Pinpoint the cell where the given text exists, returning its [x, y] midpoint coordinate. 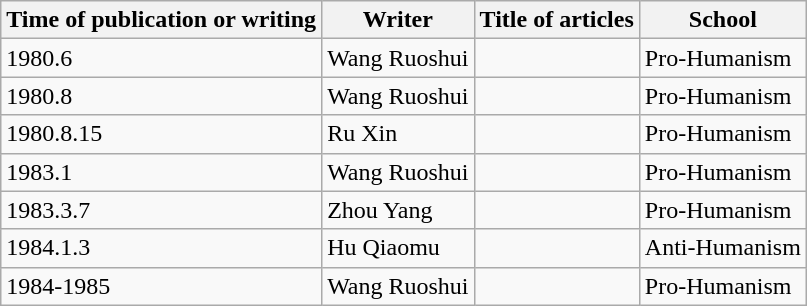
Zhou Yang [398, 210]
Ru Xin [398, 134]
1983.3.7 [162, 210]
1980.6 [162, 58]
School [722, 20]
1980.8 [162, 96]
Time of publication or writing [162, 20]
1983.1 [162, 172]
Anti-Humanism [722, 248]
1984-1985 [162, 286]
1980.8.15 [162, 134]
1984.1.3 [162, 248]
Writer [398, 20]
Hu Qiaomu [398, 248]
Title of articles [556, 20]
